Provide the [X, Y] coordinate of the cell's center where the given text is located.  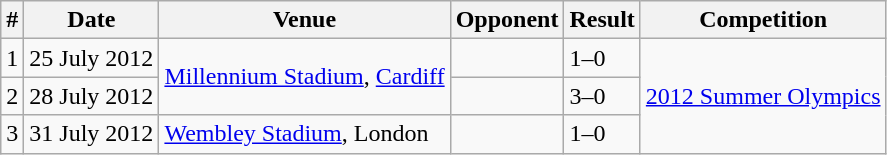
28 July 2012 [92, 96]
31 July 2012 [92, 134]
# [12, 20]
25 July 2012 [92, 58]
Venue [304, 20]
Wembley Stadium, London [304, 134]
1 [12, 58]
2012 Summer Olympics [763, 96]
Millennium Stadium, Cardiff [304, 77]
3–0 [602, 96]
3 [12, 134]
2 [12, 96]
Opponent [507, 20]
Date [92, 20]
Competition [763, 20]
Result [602, 20]
